Pinpoint the cell where the given text exists, returning its [x, y] midpoint coordinate. 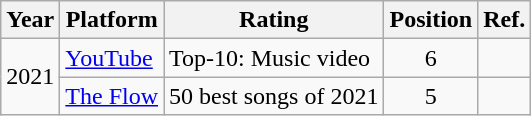
2021 [30, 77]
50 best songs of 2021 [274, 96]
6 [431, 58]
5 [431, 96]
Rating [274, 20]
YouTube [112, 58]
Ref. [504, 20]
Year [30, 20]
Top-10: Music video [274, 58]
The Flow [112, 96]
Position [431, 20]
Platform [112, 20]
